Pinpoint the cell where the given text exists, returning its (x, y) midpoint coordinate. 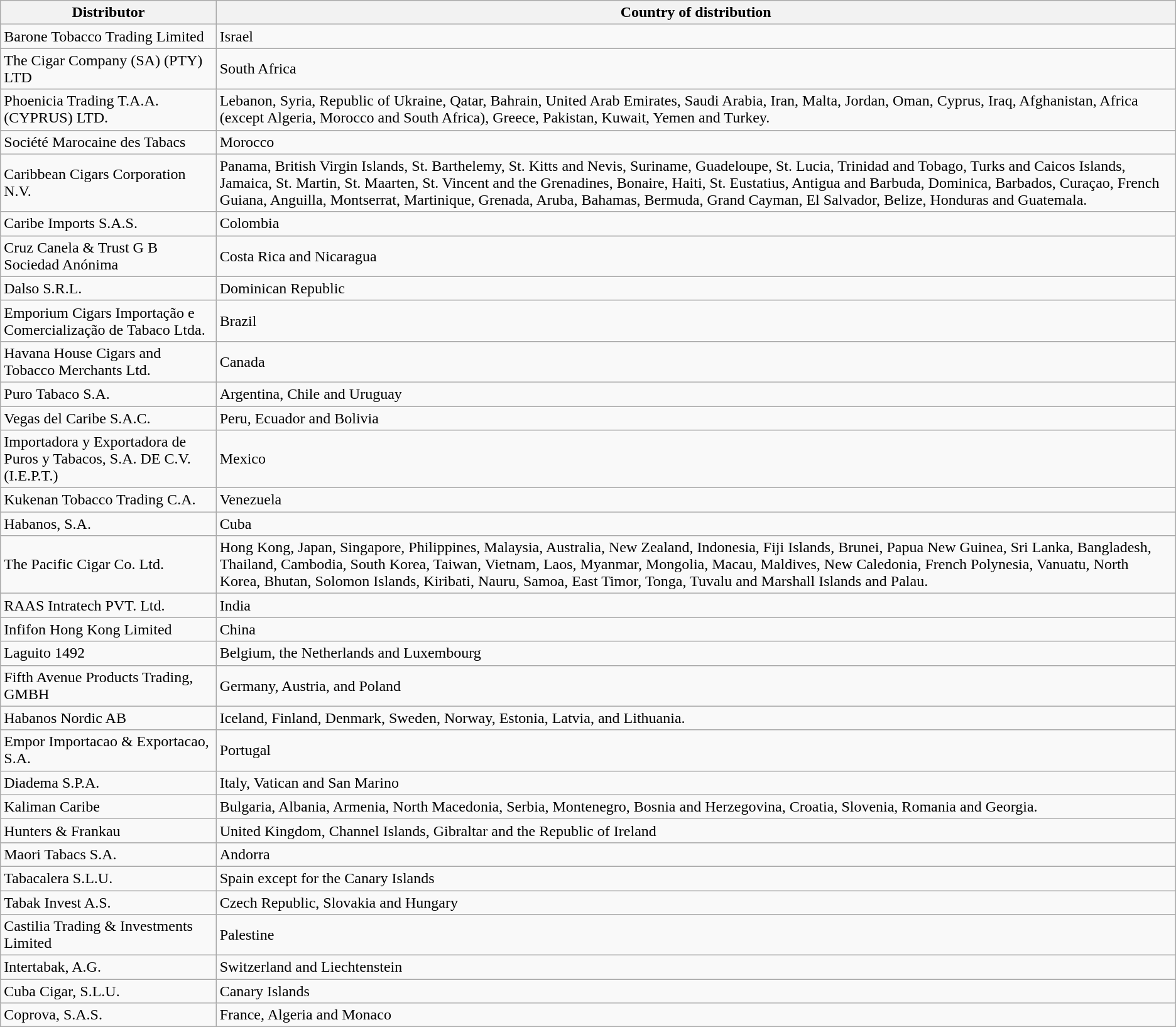
Italy, Vatican and San Marino (696, 783)
Costa Rica and Nicaragua (696, 256)
Empor Importacao & Exportacao, S.A. (108, 750)
Laguito 1492 (108, 653)
Havana House Cigars and Tobacco Merchants Ltd. (108, 362)
Habanos, S.A. (108, 524)
India (696, 606)
France, Algeria and Monaco (696, 1015)
Venezuela (696, 500)
Cuba Cigar, S.L.U. (108, 991)
Bulgaria, Albania, Armenia, North Macedonia, Serbia, Montenegro, Bosnia and Herzegovina, Croatia, Slovenia, Romania and Georgia. (696, 807)
Puro Tabaco S.A. (108, 394)
Kaliman Caribe (108, 807)
Switzerland and Liechtenstein (696, 967)
The Cigar Company (SA) (PTY) LTD (108, 69)
Emporium Cigars Importação e Comercialização de Tabaco Ltda. (108, 320)
Canada (696, 362)
China (696, 629)
South Africa (696, 69)
Argentina, Chile and Uruguay (696, 394)
Tabak Invest A.S. (108, 903)
Israel (696, 36)
Portugal (696, 750)
RAAS Intratech PVT. Ltd. (108, 606)
United Kingdom, Channel Islands, Gibraltar and the Republic of Ireland (696, 830)
The Pacific Cigar Co. Ltd. (108, 565)
Société Marocaine des Tabacs (108, 142)
Diadema S.P.A. (108, 783)
Phoenicia Trading T.A.A. (CYPRUS) LTD. (108, 109)
Importadora y Exportadora de Puros y Tabacos, S.A. DE C.V.(I.E.P.T.) (108, 459)
Tabacalera S.L.U. (108, 878)
Germany, Austria, and Poland (696, 686)
Iceland, Finland, Denmark, Sweden, Norway, Estonia, Latvia, and Lithuania. (696, 718)
Peru, Ecuador and Bolivia (696, 418)
Canary Islands (696, 991)
Barone Tobacco Trading Limited (108, 36)
Infifon Hong Kong Limited (108, 629)
Distributor (108, 13)
Vegas del Caribe S.A.C. (108, 418)
Caribbean Cigars Corporation N.V. (108, 183)
Cuba (696, 524)
Coprova, S.A.S. (108, 1015)
Country of distribution (696, 13)
Dalso S.R.L. (108, 288)
Andorra (696, 854)
Czech Republic, Slovakia and Hungary (696, 903)
Maori Tabacs S.A. (108, 854)
Intertabak, A.G. (108, 967)
Mexico (696, 459)
Kukenan Tobacco Trading C.A. (108, 500)
Dominican Republic (696, 288)
Colombia (696, 224)
Caribe Imports S.A.S. (108, 224)
Brazil (696, 320)
Spain except for the Canary Islands (696, 878)
Hunters & Frankau (108, 830)
Morocco (696, 142)
Castilia Trading & Investments Limited (108, 935)
Habanos Nordic AB (108, 718)
Belgium, the Netherlands and Luxembourg (696, 653)
Cruz Canela & Trust G B Sociedad Anónima (108, 256)
Fifth Avenue Products Trading, GMBH (108, 686)
Palestine (696, 935)
